Find where the given text appears and provide that cell's center as (X, Y) coordinate. 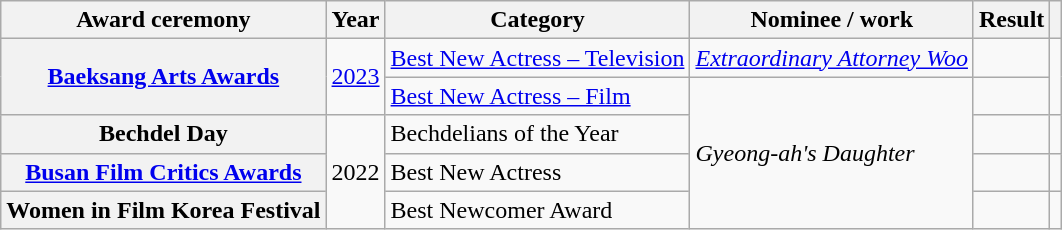
Extraordinary Attorney Woo (832, 58)
Category (538, 20)
Best Newcomer Award (538, 210)
Gyeong-ah's Daughter (832, 153)
Best New Actress – Television (538, 58)
2022 (356, 172)
Best New Actress (538, 172)
Best New Actress – Film (538, 96)
Women in Film Korea Festival (164, 210)
Bechdelians of the Year (538, 134)
Result (1011, 20)
Busan Film Critics Awards (164, 172)
2023 (356, 77)
Bechdel Day (164, 134)
Award ceremony (164, 20)
Year (356, 20)
Baeksang Arts Awards (164, 77)
Nominee / work (832, 20)
